Extract the [X, Y] coordinate from the center of the cell holding the provided text.  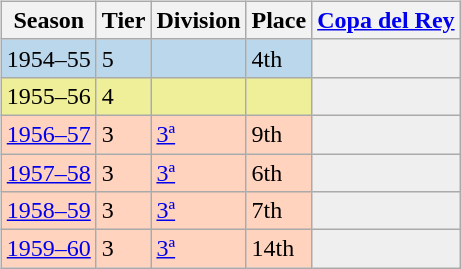
6th [279, 173]
1954–55 [48, 58]
1956–57 [48, 134]
4th [279, 58]
5 [124, 58]
9th [279, 134]
Place [279, 20]
Copa del Rey [386, 20]
1955–56 [48, 96]
4 [124, 96]
1957–58 [48, 173]
Division [198, 20]
7th [279, 211]
Season [48, 20]
1958–59 [48, 211]
Tier [124, 20]
1959–60 [48, 249]
14th [279, 249]
